Scan for the cell matching the given text and deliver its [x, y] coordinate at center. 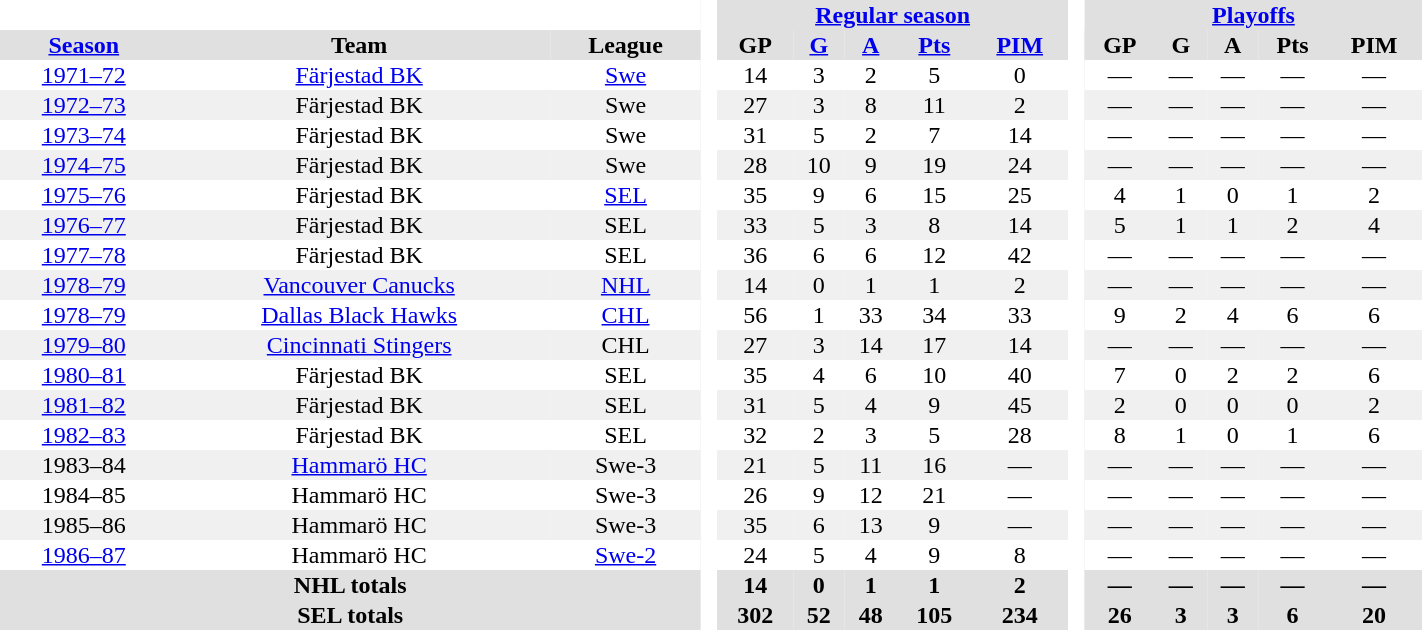
20 [1374, 615]
48 [871, 615]
40 [1020, 375]
302 [756, 615]
25 [1020, 195]
36 [756, 255]
1977–78 [84, 255]
17 [934, 345]
56 [756, 315]
34 [934, 315]
45 [1020, 405]
1971–72 [84, 75]
1981–82 [84, 405]
19 [934, 165]
52 [819, 615]
1986–87 [84, 555]
42 [1020, 255]
Regular season [893, 15]
Swe-2 [626, 555]
Team [360, 45]
105 [934, 615]
1984–85 [84, 495]
13 [871, 525]
1974–75 [84, 165]
1983–84 [84, 465]
234 [1020, 615]
Vancouver Canucks [360, 285]
1973–74 [84, 135]
Cincinnati Stingers [360, 345]
League [626, 45]
1972–73 [84, 105]
1976–77 [84, 225]
Season [84, 45]
Playoffs [1254, 15]
NHL [626, 285]
32 [756, 435]
Dallas Black Hawks [360, 315]
1980–81 [84, 375]
1985–86 [84, 525]
NHL totals [350, 585]
1975–76 [84, 195]
16 [934, 465]
1982–83 [84, 435]
15 [934, 195]
1979–80 [84, 345]
SEL totals [350, 615]
